From the cell containing the given text, extract its center point as [X, Y] coordinate. 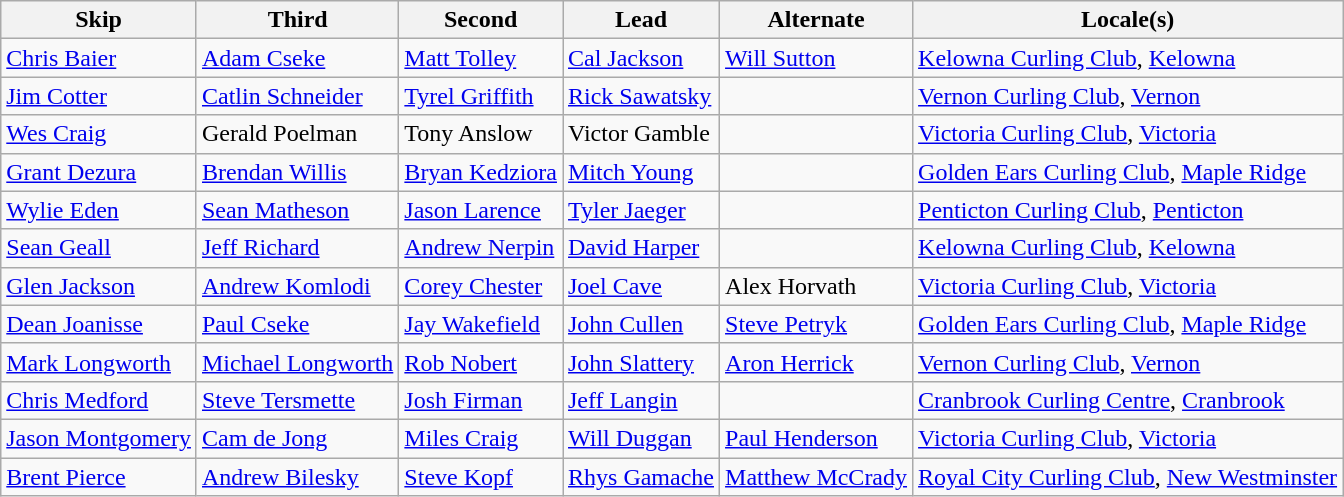
Andrew Komlodi [297, 286]
Sean Matheson [297, 210]
Rob Nobert [481, 362]
Victor Gamble [640, 134]
Cranbrook Curling Centre, Cranbrook [1128, 400]
Jason Montgomery [99, 438]
Sean Geall [99, 248]
Mark Longworth [99, 362]
Steve Kopf [481, 477]
Royal City Curling Club, New Westminster [1128, 477]
Chris Medford [99, 400]
Wes Craig [99, 134]
John Slattery [640, 362]
John Cullen [640, 324]
Grant Dezura [99, 172]
Bryan Kedziora [481, 172]
Steve Tersmette [297, 400]
Cal Jackson [640, 58]
Brent Pierce [99, 477]
Alternate [816, 20]
Aron Herrick [816, 362]
Andrew Nerpin [481, 248]
Tony Anslow [481, 134]
Jeff Langin [640, 400]
Third [297, 20]
Glen Jackson [99, 286]
Jay Wakefield [481, 324]
Dean Joanisse [99, 324]
Tyrel Griffith [481, 96]
Steve Petryk [816, 324]
Skip [99, 20]
Alex Horvath [816, 286]
Chris Baier [99, 58]
Michael Longworth [297, 362]
Catlin Schneider [297, 96]
Rick Sawatsky [640, 96]
Matthew McCrady [816, 477]
Matt Tolley [481, 58]
Jeff Richard [297, 248]
Cam de Jong [297, 438]
Will Duggan [640, 438]
Adam Cseke [297, 58]
Paul Henderson [816, 438]
Josh Firman [481, 400]
Joel Cave [640, 286]
Locale(s) [1128, 20]
Miles Craig [481, 438]
Lead [640, 20]
Rhys Gamache [640, 477]
Corey Chester [481, 286]
Gerald Poelman [297, 134]
Jason Larence [481, 210]
Paul Cseke [297, 324]
Tyler Jaeger [640, 210]
Brendan Willis [297, 172]
Penticton Curling Club, Penticton [1128, 210]
Jim Cotter [99, 96]
David Harper [640, 248]
Wylie Eden [99, 210]
Andrew Bilesky [297, 477]
Will Sutton [816, 58]
Mitch Young [640, 172]
Second [481, 20]
